Extract the (X, Y) coordinate from the center of the cell holding the provided text.  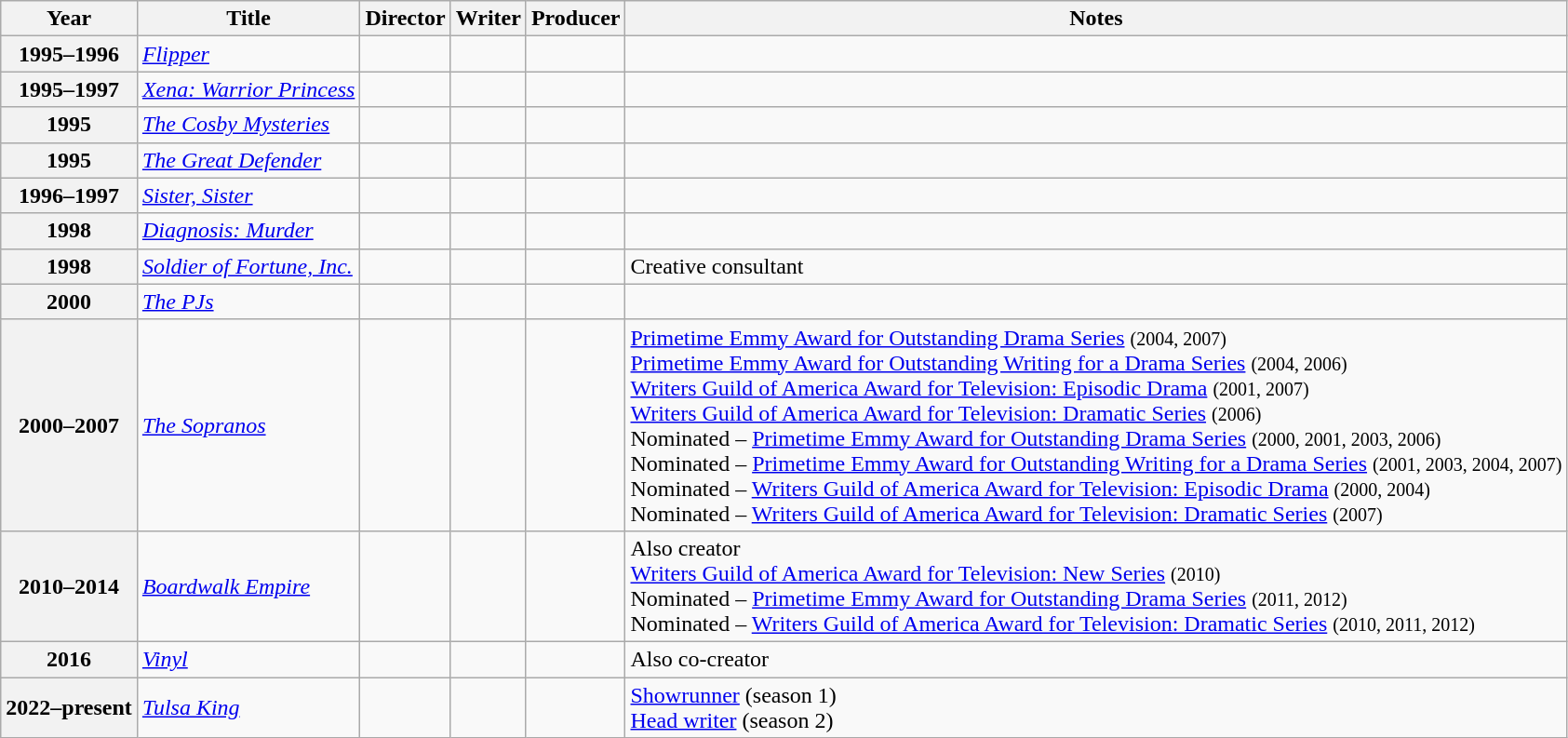
Sister, Sister (248, 195)
2010–2014 (69, 586)
The Great Defender (248, 160)
1995–1997 (69, 89)
2000–2007 (69, 424)
2000 (69, 302)
Vinyl (248, 659)
The Cosby Mysteries (248, 125)
Xena: Warrior Princess (248, 89)
Boardwalk Empire (248, 586)
Tulsa King (248, 707)
Showrunner (season 1)Head writer (season 2) (1096, 707)
Writer (488, 19)
Flipper (248, 54)
Year (69, 19)
Title (248, 19)
Soldier of Fortune, Inc. (248, 266)
Diagnosis: Murder (248, 231)
The Sopranos (248, 424)
2022–present (69, 707)
1996–1997 (69, 195)
2016 (69, 659)
Notes (1096, 19)
1995–1996 (69, 54)
Producer (575, 19)
Creative consultant (1096, 266)
Director (406, 19)
The PJs (248, 302)
Also co-creator (1096, 659)
